Return [X, Y] of the center of cell containing provided text 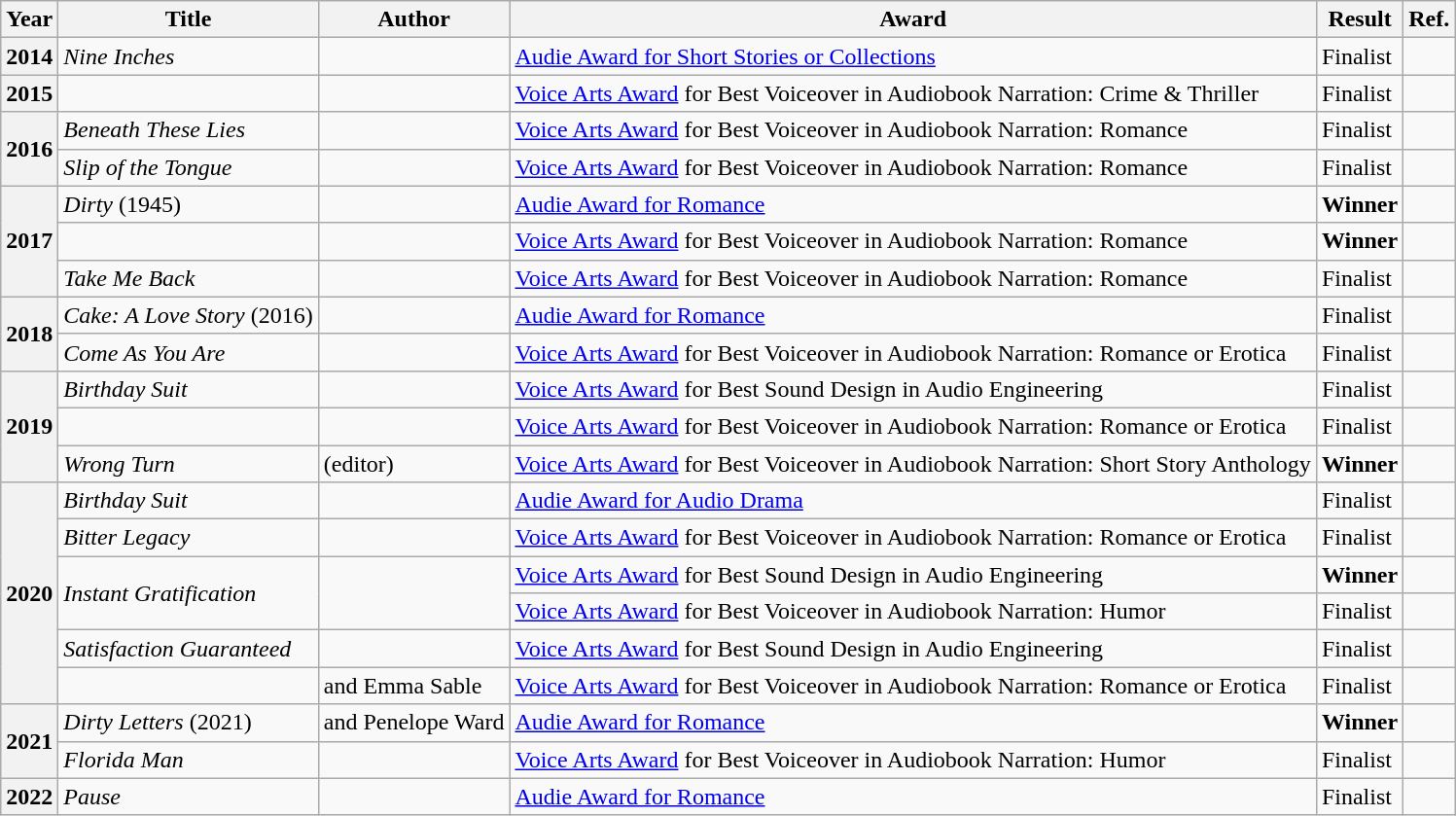
Cake: A Love Story (2016) [189, 315]
Result [1360, 19]
and Penelope Ward [414, 723]
Come As You Are [189, 352]
(editor) [414, 464]
Pause [189, 797]
Voice Arts Award for Best Voiceover in Audiobook Narration: Short Story Anthology [912, 464]
Ref. [1430, 19]
Audie Award for Audio Drama [912, 501]
Audie Award for Short Stories or Collections [912, 56]
Title [189, 19]
2019 [29, 426]
Florida Man [189, 760]
2014 [29, 56]
2018 [29, 334]
Dirty (1945) [189, 204]
Nine Inches [189, 56]
Beneath These Lies [189, 130]
2017 [29, 241]
Take Me Back [189, 278]
2022 [29, 797]
Award [912, 19]
2016 [29, 149]
Dirty Letters (2021) [189, 723]
2015 [29, 93]
Slip of the Tongue [189, 167]
Instant Gratification [189, 593]
and Emma Sable [414, 686]
2021 [29, 741]
Satisfaction Guaranteed [189, 649]
Bitter Legacy [189, 538]
Voice Arts Award for Best Voiceover in Audiobook Narration: Crime & Thriller [912, 93]
Year [29, 19]
Author [414, 19]
Wrong Turn [189, 464]
2020 [29, 593]
